Search for the cell housing the specified text and yield its (x, y) center coordinate. 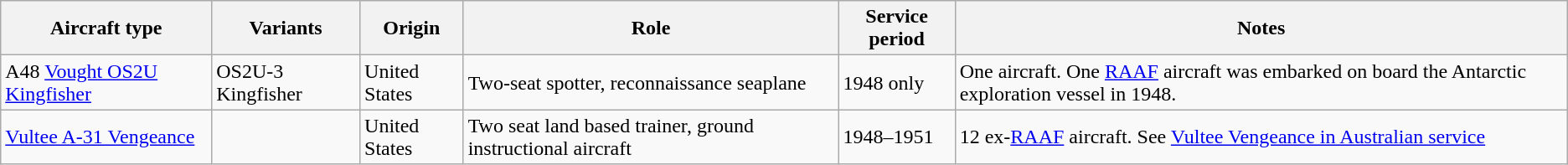
OS2U-3 Kingfisher (286, 82)
A48 Vought OS2U Kingfisher (106, 82)
Aircraft type (106, 28)
Role (651, 28)
One aircraft. One RAAF aircraft was embarked on board the Antarctic exploration vessel in 1948. (1261, 82)
Notes (1261, 28)
12 ex-RAAF aircraft. See Vultee Vengeance in Australian service (1261, 137)
Two seat land based trainer, ground instructional aircraft (651, 137)
1948–1951 (896, 137)
Variants (286, 28)
1948 only (896, 82)
Vultee A-31 Vengeance (106, 137)
Two-seat spotter, reconnaissance seaplane (651, 82)
Origin (412, 28)
Service period (896, 28)
